Search for the cell housing the specified text and yield its (X, Y) center coordinate. 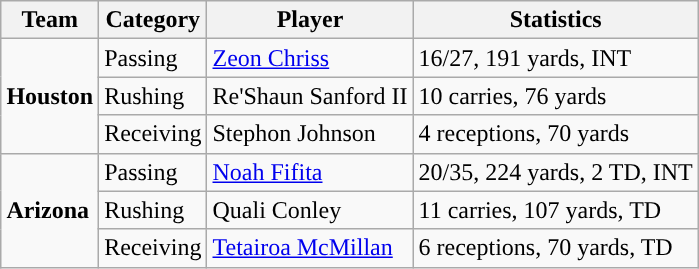
Category (153, 20)
Quali Conley (310, 210)
Noah Fifita (310, 172)
Statistics (556, 20)
Team (50, 20)
Zeon Chriss (310, 58)
10 carries, 76 yards (556, 96)
Player (310, 20)
Stephon Johnson (310, 134)
6 receptions, 70 yards, TD (556, 248)
Arizona (50, 210)
16/27, 191 yards, INT (556, 58)
11 carries, 107 yards, TD (556, 210)
Houston (50, 96)
Tetairoa McMillan (310, 248)
4 receptions, 70 yards (556, 134)
Re'Shaun Sanford II (310, 96)
20/35, 224 yards, 2 TD, INT (556, 172)
